For the text-containing cell, return its midpoint in [X, Y] coordinate format. 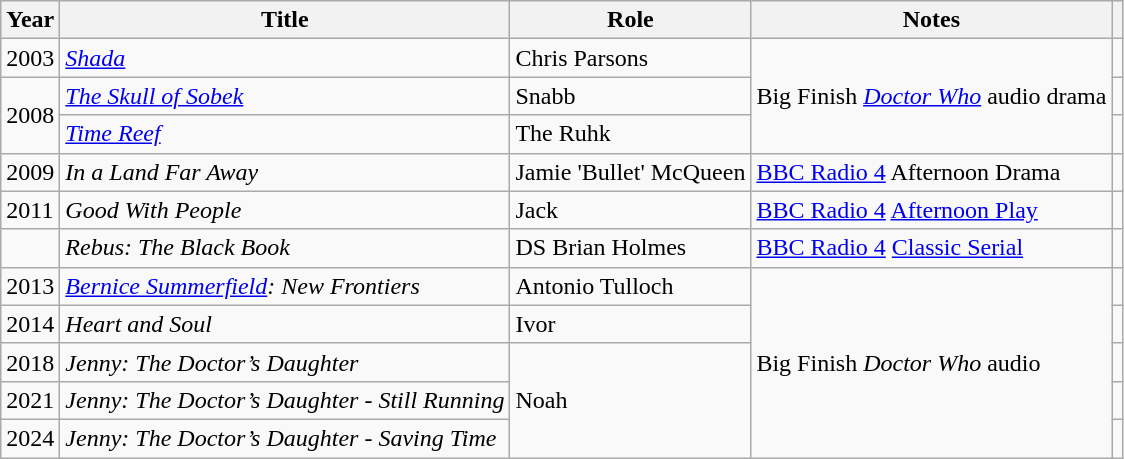
The Ruhk [630, 134]
2018 [30, 362]
Big Finish Doctor Who audio drama [932, 96]
Noah [630, 400]
Jamie 'Bullet' McQueen [630, 172]
Jenny: The Doctor’s Daughter - Still Running [285, 400]
2024 [30, 438]
BBC Radio 4 Afternoon Play [932, 210]
Snabb [630, 96]
DS Brian Holmes [630, 248]
Time Reef [285, 134]
2003 [30, 58]
Heart and Soul [285, 324]
Notes [932, 20]
In a Land Far Away [285, 172]
Antonio Tulloch [630, 286]
The Skull of Sobek [285, 96]
Rebus: The Black Book [285, 248]
2013 [30, 286]
Year [30, 20]
BBC Radio 4 Afternoon Drama [932, 172]
Jenny: The Doctor’s Daughter - Saving Time [285, 438]
Good With People [285, 210]
Big Finish Doctor Who audio [932, 362]
Ivor [630, 324]
Shada [285, 58]
2011 [30, 210]
Role [630, 20]
2009 [30, 172]
Jenny: The Doctor’s Daughter [285, 362]
Jack [630, 210]
Title [285, 20]
Chris Parsons [630, 58]
2008 [30, 115]
BBC Radio 4 Classic Serial [932, 248]
2021 [30, 400]
Bernice Summerfield: New Frontiers [285, 286]
2014 [30, 324]
